Extract the (x, y) coordinate from the center of the cell holding the provided text.  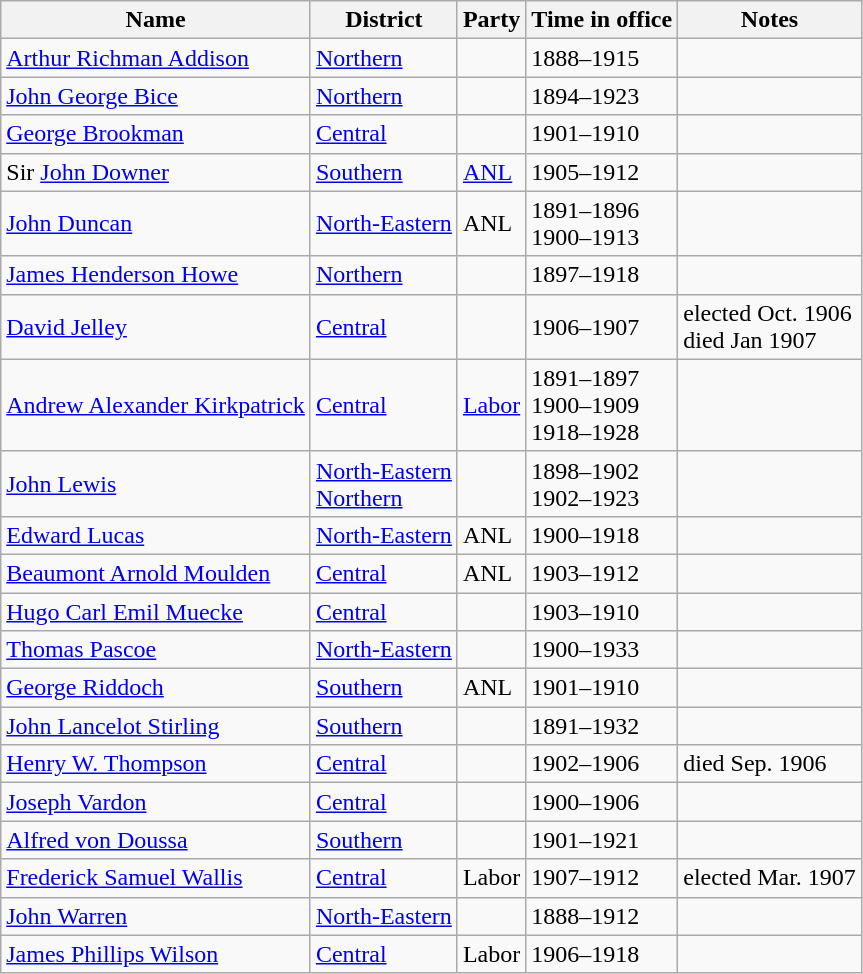
John Lancelot Stirling (156, 726)
Henry W. Thompson (156, 764)
George Riddoch (156, 688)
Alfred von Doussa (156, 840)
1903–1912 (602, 573)
1900–1906 (602, 802)
James Henderson Howe (156, 275)
Edward Lucas (156, 535)
1907–1912 (602, 878)
1900–1933 (602, 650)
John George Bice (156, 96)
Name (156, 20)
Joseph Vardon (156, 802)
1905–1912 (602, 172)
Beaumont Arnold Moulden (156, 573)
1903–1910 (602, 611)
died Sep. 1906 (770, 764)
1900–1918 (602, 535)
Arthur Richman Addison (156, 58)
George Brookman (156, 134)
1891–18961900–1913 (602, 224)
North-EasternNorthern (384, 484)
Party (491, 20)
John Warren (156, 916)
1897–1918 (602, 275)
1891–18971900–19091918–1928 (602, 405)
Sir John Downer (156, 172)
Time in office (602, 20)
1898–19021902–1923 (602, 484)
1906–1918 (602, 954)
Hugo Carl Emil Muecke (156, 611)
1906–1907 (602, 326)
John Duncan (156, 224)
1901–1921 (602, 840)
elected Oct. 1906died Jan 1907 (770, 326)
Notes (770, 20)
Andrew Alexander Kirkpatrick (156, 405)
1888–1915 (602, 58)
1902–1906 (602, 764)
James Phillips Wilson (156, 954)
1888–1912 (602, 916)
Thomas Pascoe (156, 650)
District (384, 20)
David Jelley (156, 326)
1894–1923 (602, 96)
John Lewis (156, 484)
elected Mar. 1907 (770, 878)
Frederick Samuel Wallis (156, 878)
1891–1932 (602, 726)
